Capture the cell that displays the provided text and extract its [X, Y] central coordinate. 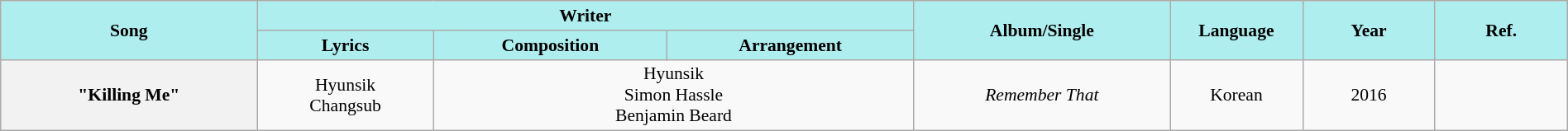
Language [1236, 30]
Album/Single [1042, 30]
Composition [550, 44]
2016 [1369, 96]
Korean [1236, 96]
Lyrics [346, 44]
"Killing Me" [129, 96]
Writer [586, 16]
Year [1369, 30]
Ref. [1501, 30]
Song [129, 30]
HyunsikSimon HassleBenjamin Beard [673, 96]
HyunsikChangsub [346, 96]
Remember That [1042, 96]
Arrangement [791, 44]
